Extract the [x, y] coordinate from the center of the cell holding the provided text.  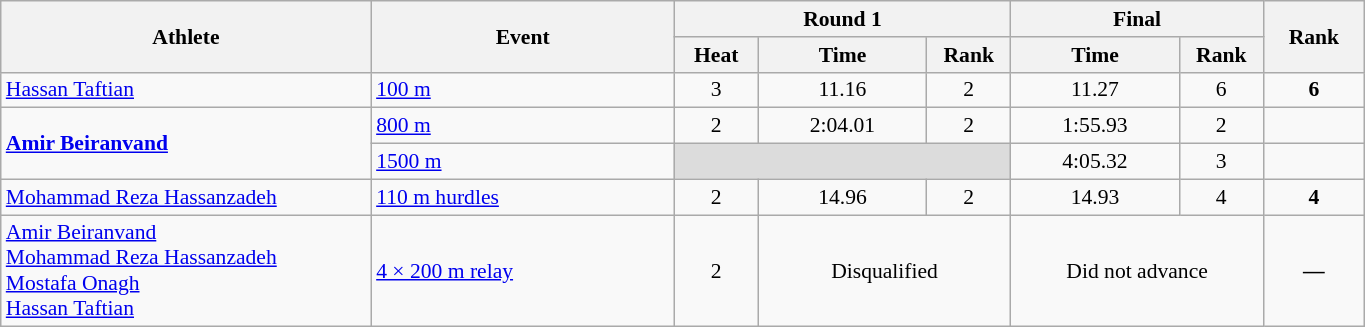
Amir BeiranvandMohammad Reza HassanzadehMostafa OnaghHassan Taftian [186, 271]
11.16 [842, 90]
Amir Beiranvand [186, 144]
Final [1138, 19]
2:04.01 [842, 126]
14.93 [1095, 197]
110 m hurdles [522, 197]
Athlete [186, 36]
100 m [522, 90]
Hassan Taftian [186, 90]
— [1314, 271]
800 m [522, 126]
4:05.32 [1095, 162]
1:55.93 [1095, 126]
Heat [716, 55]
Round 1 [842, 19]
1500 m [522, 162]
11.27 [1095, 90]
4 × 200 m relay [522, 271]
Event [522, 36]
14.96 [842, 197]
Did not advance [1138, 271]
Mohammad Reza Hassanzadeh [186, 197]
Disqualified [884, 271]
